From the cell containing the given text, extract its center point as [X, Y] coordinate. 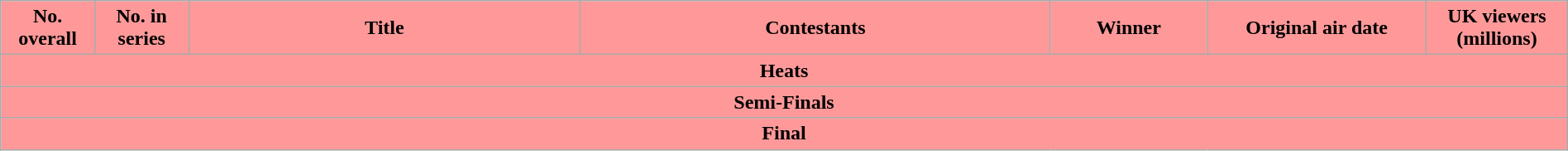
Winner [1128, 28]
Title [385, 28]
Semi-Finals [784, 102]
UK viewers(millions) [1497, 28]
Original air date [1317, 28]
No. overall [48, 28]
Contestants [815, 28]
Heats [784, 71]
No. in series [141, 28]
Final [784, 134]
